Search for the cell housing the specified text and yield its [x, y] center coordinate. 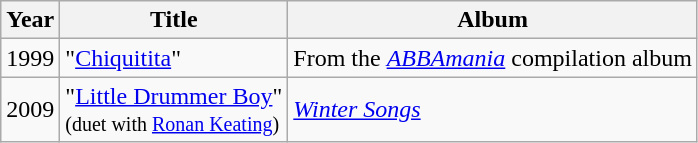
Winter Songs [493, 110]
From the ABBAmania compilation album [493, 58]
"Little Drummer Boy"(duet with Ronan Keating) [174, 110]
Album [493, 20]
Title [174, 20]
Year [30, 20]
2009 [30, 110]
1999 [30, 58]
"Chiquitita" [174, 58]
